Provide the [X, Y] coordinate of the cell's center where the given text is located.  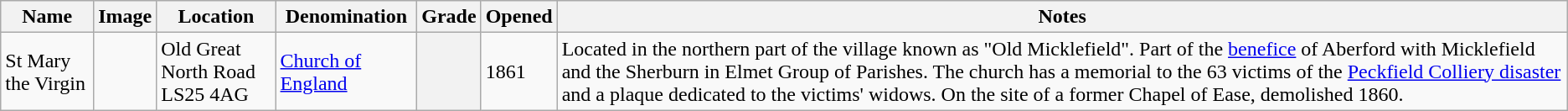
Old Great North RoadLS25 4AG [216, 71]
St Mary the Virgin [47, 71]
Name [47, 17]
1861 [519, 71]
Church of England [347, 71]
Grade [449, 17]
Location [216, 17]
Image [126, 17]
Opened [519, 17]
Denomination [347, 17]
Notes [1062, 17]
